Return (x, y) of the center of cell containing provided text 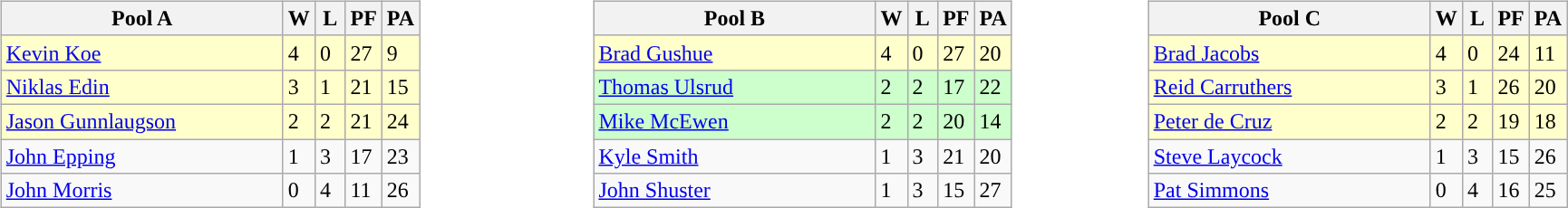
Thomas Ulsrud (734, 87)
Jason Gunnlaugson (141, 121)
Brad Gushue (734, 52)
Niklas Edin (141, 87)
John Epping (141, 156)
Peter de Cruz (1289, 121)
Brad Jacobs (1289, 52)
Pool C (1289, 18)
22 (993, 87)
9 (401, 52)
Pool B (734, 18)
Kyle Smith (734, 156)
Pool A (141, 18)
Mike McEwen (734, 121)
Reid Carruthers (1289, 87)
Steve Laycock (1289, 156)
Kevin Koe (141, 52)
John Morris (141, 191)
16 (1511, 191)
John Shuster (734, 191)
23 (401, 156)
14 (993, 121)
Pat Simmons (1289, 191)
25 (1548, 191)
19 (1511, 121)
18 (1548, 121)
